Search for the cell housing the specified text and yield its [x, y] center coordinate. 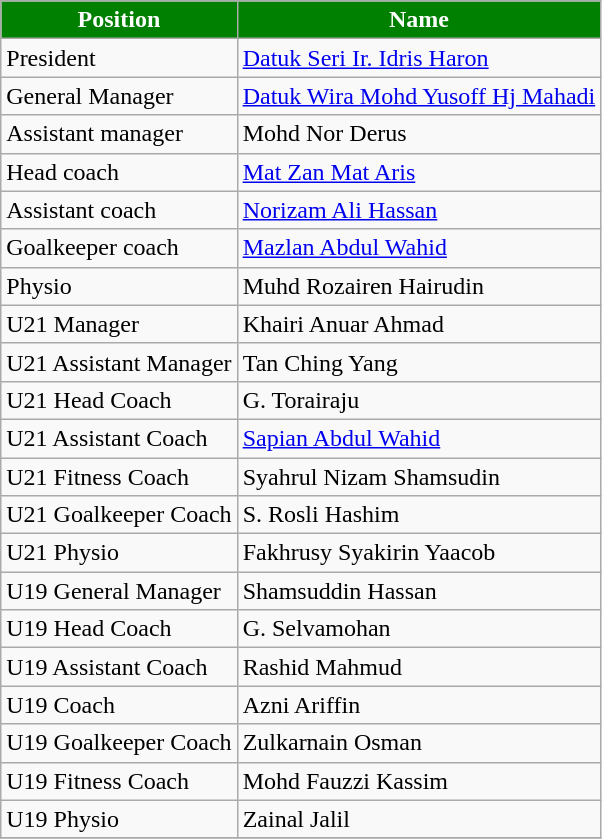
Mohd Fauzzi Kassim [419, 781]
Khairi Anuar Ahmad [419, 324]
Zulkarnain Osman [419, 743]
U19 Fitness Coach [119, 781]
Syahrul Nizam Shamsudin [419, 477]
Position [119, 20]
U19 Goalkeeper Coach [119, 743]
Muhd Rozairen Hairudin [419, 286]
Norizam Ali Hassan [419, 210]
Mazlan Abdul Wahid [419, 248]
Tan Ching Yang [419, 362]
Mat Zan Mat Aris [419, 172]
U19 Physio [119, 819]
Fakhrusy Syakirin Yaacob [419, 553]
Azni Ariffin [419, 705]
U19 Head Coach [119, 629]
U21 Fitness Coach [119, 477]
G. Torairaju [419, 400]
U21 Goalkeeper Coach [119, 515]
U19 Assistant Coach [119, 667]
Assistant coach [119, 210]
U21 Physio [119, 553]
Shamsuddin Hassan [419, 591]
Rashid Mahmud [419, 667]
U21 Assistant Coach [119, 438]
Assistant manager [119, 134]
G. Selvamohan [419, 629]
Zainal Jalil [419, 819]
General Manager [119, 96]
U19 General Manager [119, 591]
U19 Coach [119, 705]
Physio [119, 286]
U21 Assistant Manager [119, 362]
U21 Head Coach [119, 400]
Goalkeeper coach [119, 248]
S. Rosli Hashim [419, 515]
Mohd Nor Derus [419, 134]
Datuk Wira Mohd Yusoff Hj Mahadi [419, 96]
Datuk Seri Ir. Idris Haron [419, 58]
Name [419, 20]
President [119, 58]
Sapian Abdul Wahid [419, 438]
Head coach [119, 172]
U21 Manager [119, 324]
